Return the (X, Y) coordinate for the center point of the cell that contains the specified text.  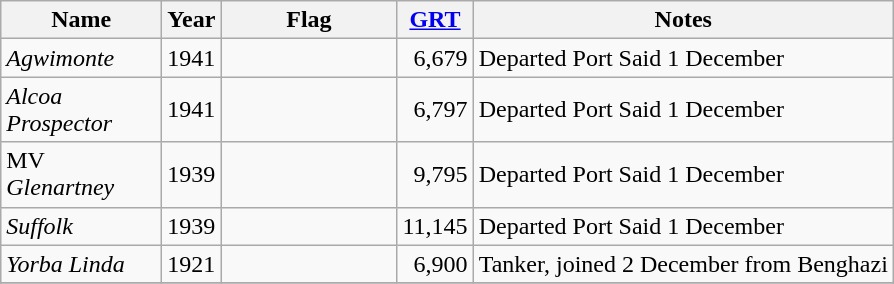
Year (192, 20)
6,679 (435, 58)
Flag (309, 20)
6,900 (435, 264)
GRT (435, 20)
Agwimonte (82, 58)
Tanker, joined 2 December from Benghazi (683, 264)
9,795 (435, 174)
Suffolk (82, 226)
Yorba Linda (82, 264)
1921 (192, 264)
MV Glenartney (82, 174)
Alcoa Prospector (82, 110)
6,797 (435, 110)
11,145 (435, 226)
Name (82, 20)
Notes (683, 20)
